Provide the [x, y] coordinate of the cell's center where the given text is located.  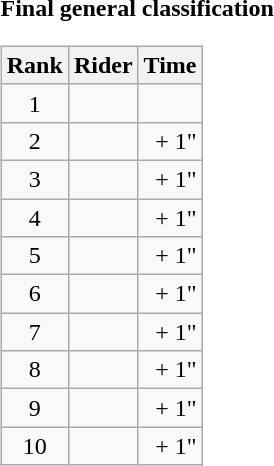
6 [34, 294]
Rank [34, 65]
1 [34, 103]
9 [34, 408]
Rider [103, 65]
10 [34, 446]
5 [34, 256]
2 [34, 141]
4 [34, 217]
Time [170, 65]
3 [34, 179]
8 [34, 370]
7 [34, 332]
